Pinpoint the cell where the given text exists, returning its (X, Y) midpoint coordinate. 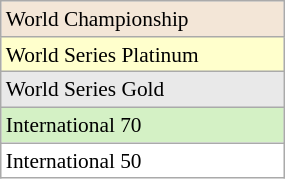
International 70 (142, 126)
International 50 (142, 161)
World Championship (142, 19)
World Series Platinum (142, 55)
World Series Gold (142, 90)
